Output the [X, Y] coordinate of the center of the cell containing the given text.  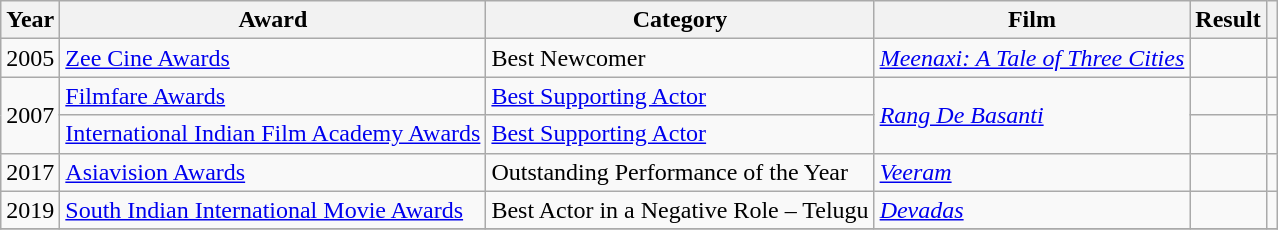
Award [273, 20]
Best Actor in a Negative Role – Telugu [680, 210]
2007 [30, 115]
2019 [30, 210]
2017 [30, 172]
2005 [30, 58]
Result [1228, 20]
Meenaxi: A Tale of Three Cities [1032, 58]
South Indian International Movie Awards [273, 210]
Devadas [1032, 210]
Film [1032, 20]
Zee Cine Awards [273, 58]
Filmfare Awards [273, 96]
Rang De Basanti [1032, 115]
International Indian Film Academy Awards [273, 134]
Outstanding Performance of the Year [680, 172]
Best Newcomer [680, 58]
Category [680, 20]
Asiavision Awards [273, 172]
Veeram [1032, 172]
Year [30, 20]
